Output the [x, y] coordinate of the center of the cell containing the given text.  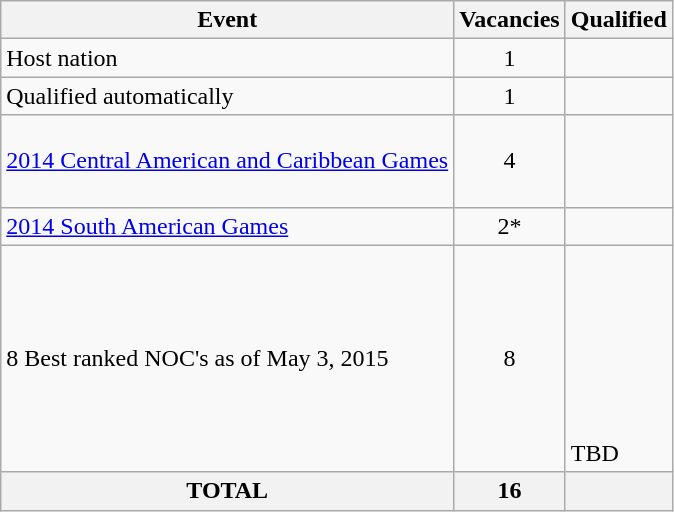
4 [510, 161]
Host nation [228, 58]
TOTAL [228, 491]
2* [510, 226]
8 Best ranked NOC's as of May 3, 2015 [228, 358]
2014 Central American and Caribbean Games [228, 161]
TBD [618, 358]
8 [510, 358]
Qualified automatically [228, 96]
Vacancies [510, 20]
Qualified [618, 20]
2014 South American Games [228, 226]
16 [510, 491]
Event [228, 20]
